Extract the (x, y) coordinate from the center of the cell holding the provided text.  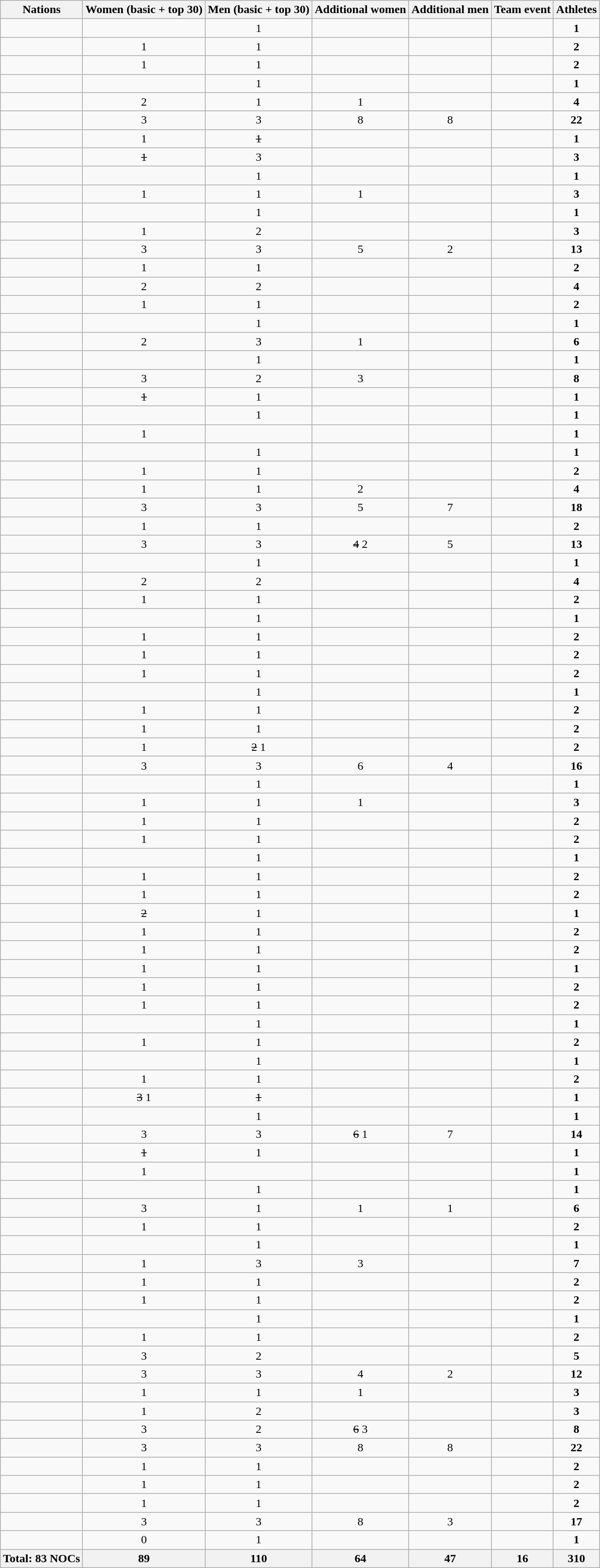
Additional women (360, 10)
310 (576, 1558)
14 (576, 1134)
Total: 83 NOCs (42, 1558)
6 1 (360, 1134)
3 1 (144, 1097)
64 (360, 1558)
6 3 (360, 1429)
110 (259, 1558)
Women (basic + top 30) (144, 10)
Men (basic + top 30) (259, 10)
17 (576, 1521)
47 (450, 1558)
Team event (523, 10)
12 (576, 1374)
Athletes (576, 10)
0 (144, 1540)
89 (144, 1558)
Additional men (450, 10)
4 2 (360, 544)
18 (576, 507)
2 1 (259, 747)
Nations (42, 10)
